For the text-containing cell, return its midpoint in (x, y) coordinate format. 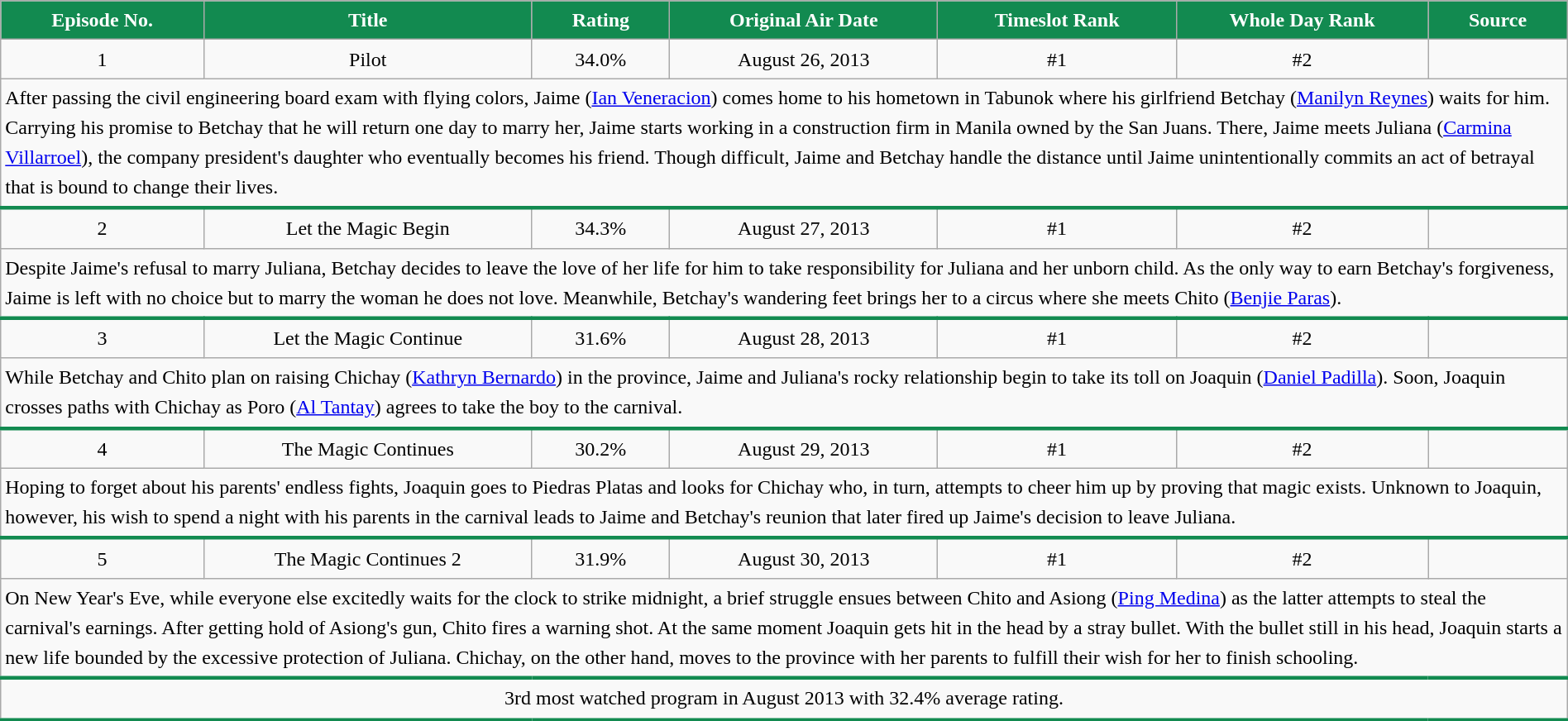
August 30, 2013 (804, 559)
The Magic Continues (367, 448)
Title (367, 20)
34.3% (600, 228)
Rating (600, 20)
4 (103, 448)
August 28, 2013 (804, 339)
Pilot (367, 60)
August 26, 2013 (804, 60)
Source (1499, 20)
Original Air Date (804, 20)
2 (103, 228)
Episode No. (103, 20)
August 29, 2013 (804, 448)
Let the Magic Begin (367, 228)
Whole Day Rank (1302, 20)
30.2% (600, 448)
Let the Magic Continue (367, 339)
3 (103, 339)
3rd most watched program in August 2013 with 32.4% average rating. (784, 699)
The Magic Continues 2 (367, 559)
Timeslot Rank (1057, 20)
34.0% (600, 60)
August 27, 2013 (804, 228)
31.9% (600, 559)
5 (103, 559)
1 (103, 60)
31.6% (600, 339)
